Return [X, Y] of the center of cell containing provided text 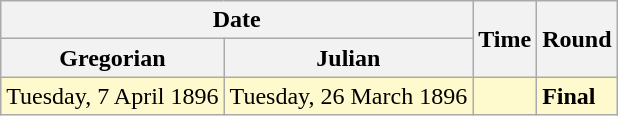
Round [577, 39]
Date [237, 20]
Tuesday, 7 April 1896 [112, 96]
Final [577, 96]
Time [505, 39]
Tuesday, 26 March 1896 [348, 96]
Julian [348, 58]
Gregorian [112, 58]
